From the cell containing the given text, extract its center point as [X, Y] coordinate. 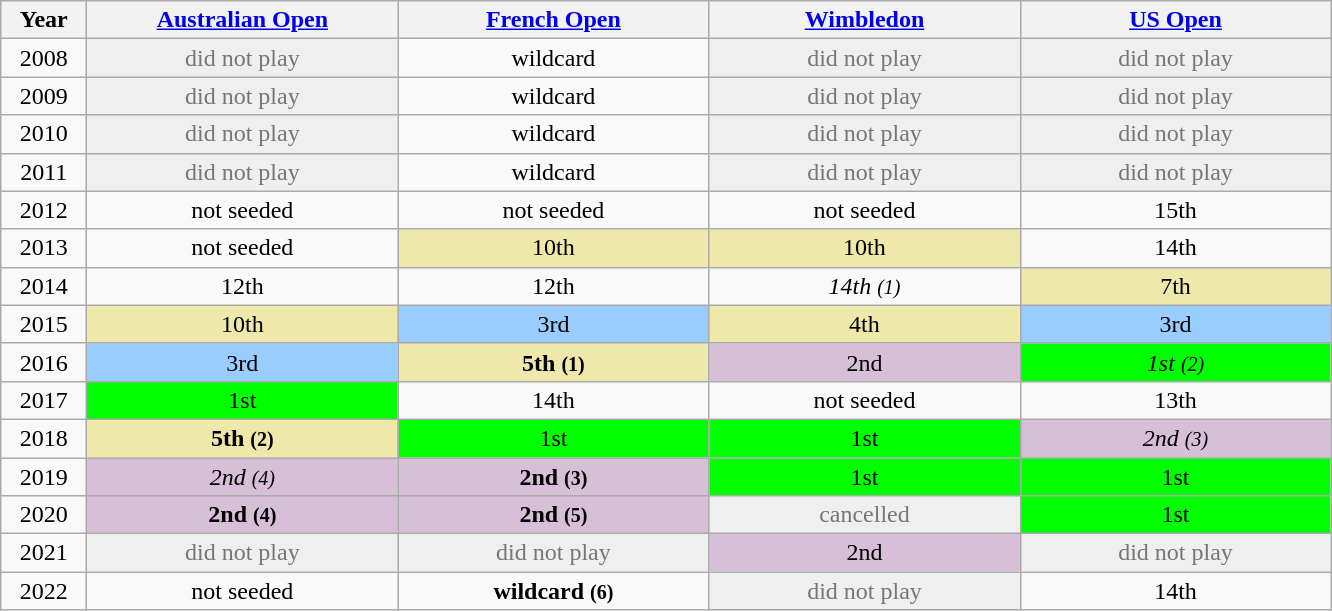
cancelled [864, 515]
2015 [44, 324]
2019 [44, 477]
13th [1176, 400]
2020 [44, 515]
2016 [44, 362]
2022 [44, 591]
2009 [44, 96]
Australian Open [242, 20]
Year [44, 20]
2011 [44, 172]
2017 [44, 400]
2010 [44, 134]
US Open [1176, 20]
14th (1) [864, 286]
7th [1176, 286]
2014 [44, 286]
2021 [44, 553]
2013 [44, 248]
15th [1176, 210]
Wimbledon [864, 20]
4th [864, 324]
2008 [44, 58]
French Open [554, 20]
wildcard (6) [554, 591]
2018 [44, 438]
5th (1) [554, 362]
2012 [44, 210]
2nd (5) [554, 515]
5th (2) [242, 438]
1st (2) [1176, 362]
